For the text-containing cell, return its midpoint in (X, Y) coordinate format. 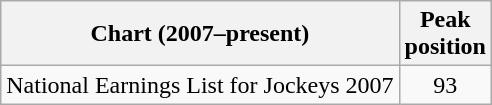
93 (445, 85)
Peakposition (445, 34)
Chart (2007–present) (200, 34)
National Earnings List for Jockeys 2007 (200, 85)
